Locate the cell with the specified text and output its [X, Y] center coordinate. 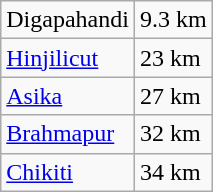
Asika [68, 96]
Brahmapur [68, 134]
27 km [173, 96]
9.3 km [173, 20]
Digapahandi [68, 20]
32 km [173, 134]
Hinjilicut [68, 58]
23 km [173, 58]
34 km [173, 172]
Chikiti [68, 172]
